Scan for the cell matching the given text and deliver its (X, Y) coordinate at center. 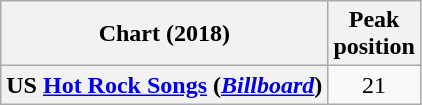
Peakposition (374, 34)
21 (374, 85)
Chart (2018) (164, 34)
US Hot Rock Songs (Billboard) (164, 85)
